Search for the cell housing the specified text and yield its [x, y] center coordinate. 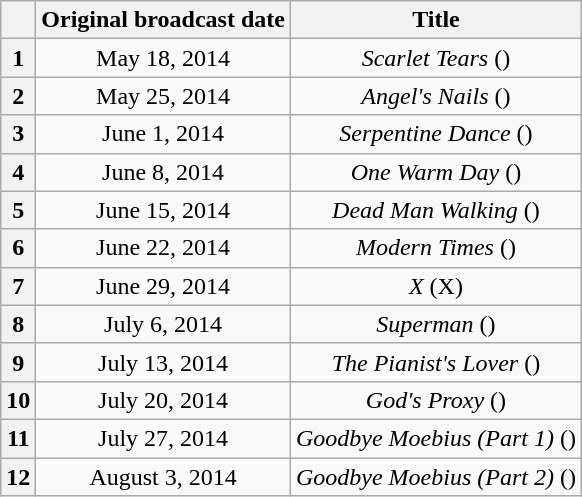
May 25, 2014 [164, 96]
God's Proxy () [436, 400]
9 [18, 362]
July 20, 2014 [164, 400]
Superman () [436, 324]
5 [18, 210]
The Pianist's Lover () [436, 362]
June 1, 2014 [164, 134]
June 22, 2014 [164, 248]
July 27, 2014 [164, 438]
July 13, 2014 [164, 362]
10 [18, 400]
Modern Times () [436, 248]
June 15, 2014 [164, 210]
1 [18, 58]
Scarlet Tears () [436, 58]
Goodbye Moebius (Part 2) () [436, 477]
X (X) [436, 286]
Serpentine Dance () [436, 134]
11 [18, 438]
Title [436, 20]
June 8, 2014 [164, 172]
One Warm Day () [436, 172]
2 [18, 96]
8 [18, 324]
Goodbye Moebius (Part 1) () [436, 438]
Angel's Nails () [436, 96]
June 29, 2014 [164, 286]
6 [18, 248]
3 [18, 134]
4 [18, 172]
7 [18, 286]
Original broadcast date [164, 20]
July 6, 2014 [164, 324]
May 18, 2014 [164, 58]
Dead Man Walking () [436, 210]
August 3, 2014 [164, 477]
12 [18, 477]
